Return the [x, y] coordinate for the center point of the cell that contains the specified text.  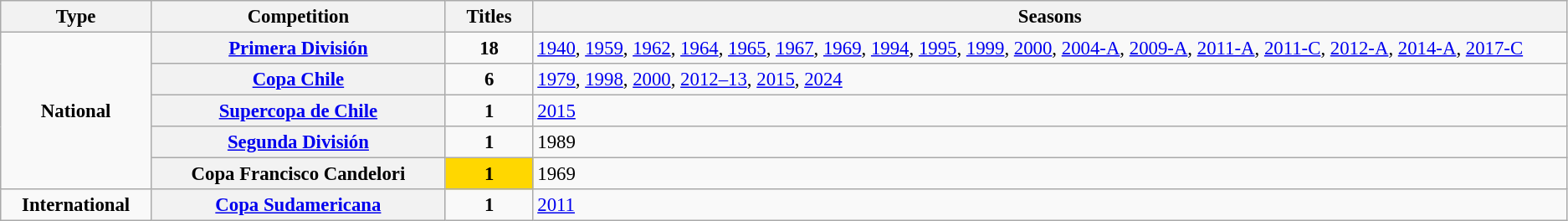
1969 [1050, 174]
1979, 1998, 2000, 2012–13, 2015, 2024 [1050, 80]
Copa Chile [299, 80]
Supercopa de Chile [299, 111]
Copa Francisco Candelori [299, 174]
2011 [1050, 205]
Segunda División [299, 142]
1940, 1959, 1962, 1964, 1965, 1967, 1969, 1994, 1995, 1999, 2000, 2004-A, 2009-A, 2011-A, 2011-C, 2012-A, 2014-A, 2017-C [1050, 49]
1989 [1050, 142]
6 [489, 80]
Copa Sudamericana [299, 205]
International [76, 205]
Seasons [1050, 17]
Type [76, 17]
National [76, 111]
2015 [1050, 111]
18 [489, 49]
Competition [299, 17]
Titles [489, 17]
Primera División [299, 49]
